Search for the cell housing the specified text and yield its [x, y] center coordinate. 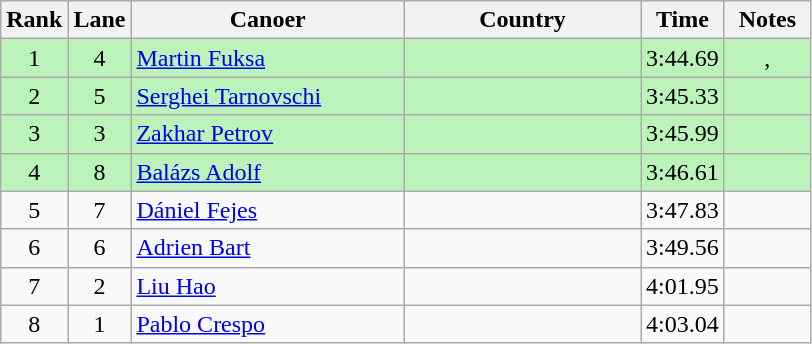
3:49.56 [683, 248]
Liu Hao [268, 286]
3:47.83 [683, 210]
3:46.61 [683, 172]
Dániel Fejes [268, 210]
4:03.04 [683, 324]
Rank [34, 20]
3:45.99 [683, 134]
3:44.69 [683, 58]
Notes [767, 20]
Serghei Tarnovschi [268, 96]
Martin Fuksa [268, 58]
Pablo Crespo [268, 324]
Balázs Adolf [268, 172]
Zakhar Petrov [268, 134]
Time [683, 20]
Lane [100, 20]
, [767, 58]
4:01.95 [683, 286]
Country [522, 20]
Canoer [268, 20]
3:45.33 [683, 96]
Adrien Bart [268, 248]
